Locate the cell with the specified text and output its [X, Y] center coordinate. 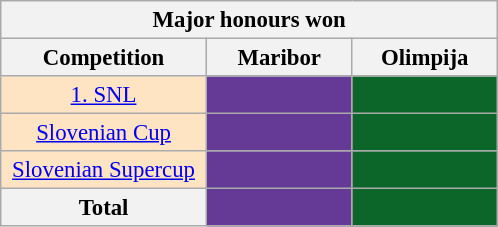
Major honours won [250, 20]
Slovenian Supercup [104, 170]
1. SNL [104, 95]
Competition [104, 58]
Slovenian Cup [104, 133]
Maribor [279, 58]
Total [104, 208]
Olimpija [425, 58]
